Provide the [x, y] coordinate of the cell's center where the given text is located.  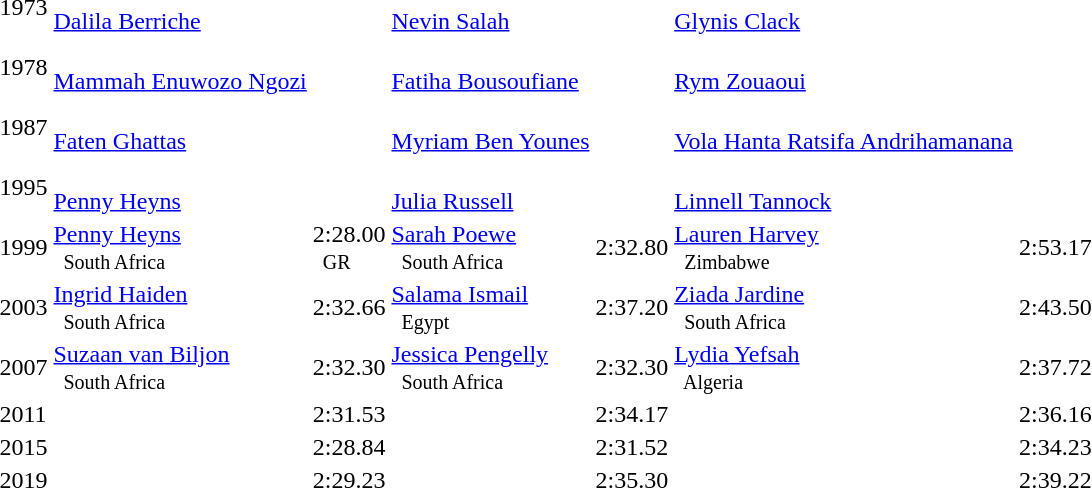
2:31.53 [349, 414]
2:31.52 [632, 447]
Linnell Tannock [844, 188]
Lydia Yefsah Algeria [844, 368]
Salama Ismail Egypt [490, 308]
2:28.84 [349, 447]
Suzaan van Biljon South Africa [180, 368]
Vola Hanta Ratsifa Andrihamanana [844, 128]
Myriam Ben Younes [490, 128]
Sarah Poewe South Africa [490, 248]
Ingrid Haiden South Africa [180, 308]
Penny Heyns South Africa [180, 248]
Fatiha Bousoufiane [490, 68]
2:37.20 [632, 308]
2:28.00 GR [349, 248]
Faten Ghattas [180, 128]
2:34.17 [632, 414]
Jessica Pengelly South Africa [490, 368]
Rym Zouaoui [844, 68]
Penny Heyns [180, 188]
Ziada Jardine South Africa [844, 308]
2:32.80 [632, 248]
Mammah Enuwozo Ngozi [180, 68]
Lauren Harvey Zimbabwe [844, 248]
Julia Russell [490, 188]
2:32.66 [349, 308]
